Extract the [X, Y] coordinate from the center of the cell holding the provided text.  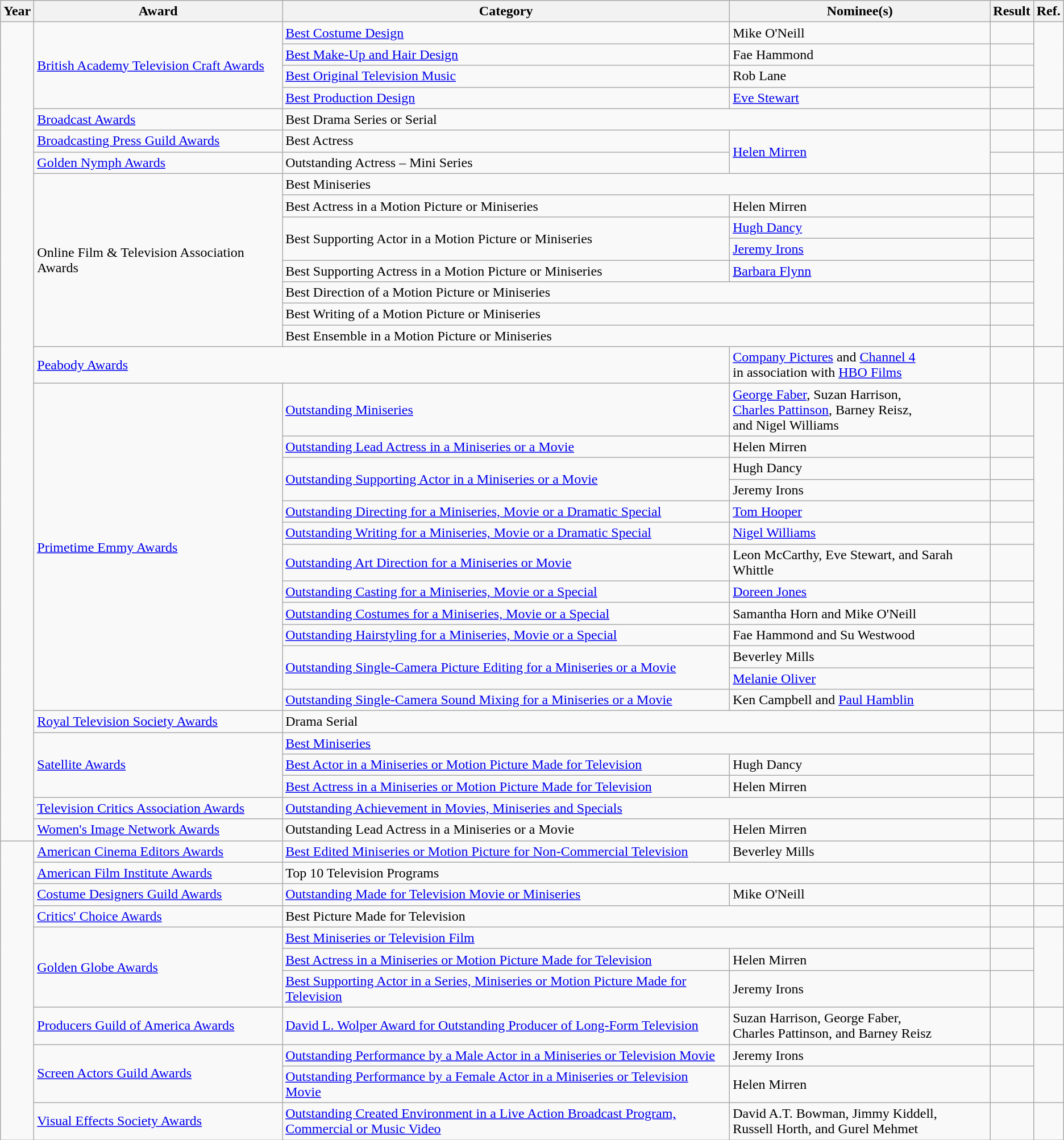
Best Drama Series or Serial [637, 119]
Year [17, 11]
Fae Hammond [860, 55]
Best Actress [506, 141]
Company Pictures and Channel 4 in association with HBO Films [860, 365]
Outstanding Achievement in Movies, Miniseries and Specials [637, 808]
Leon McCarthy, Eve Stewart, and Sarah Whittle [860, 563]
Melanie Oliver [860, 678]
Outstanding Performance by a Female Actor in a Miniseries or Television Movie [506, 1084]
Result [1012, 11]
American Cinema Editors Awards [158, 851]
Broadcasting Press Guild Awards [158, 141]
Outstanding Performance by a Male Actor in a Miniseries or Television Movie [506, 1055]
Visual Effects Society Awards [158, 1122]
Best Edited Miniseries or Motion Picture for Non-Commercial Television [506, 851]
Satellite Awards [158, 765]
Fae Hammond and Su Westwood [860, 635]
Screen Actors Guild Awards [158, 1074]
Tom Hooper [860, 511]
Best Costume Design [506, 33]
Outstanding Costumes for a Miniseries, Movie or a Special [506, 613]
Best Picture Made for Television [637, 916]
Outstanding Single-Camera Picture Editing for a Miniseries or a Movie [506, 667]
Nigel Williams [860, 533]
American Film Institute Awards [158, 873]
Television Critics Association Awards [158, 808]
Broadcast Awards [158, 119]
Royal Television Society Awards [158, 722]
Best Supporting Actress in a Motion Picture or Miniseries [506, 271]
Outstanding Made for Television Movie or Miniseries [506, 894]
Golden Globe Awards [158, 967]
Golden Nymph Awards [158, 163]
George Faber, Suzan Harrison, Charles Pattinson, Barney Reisz, and Nigel Williams [860, 410]
Eve Stewart [860, 98]
Best Miniseries or Television Film [637, 938]
Award [158, 11]
Ref. [1048, 11]
Outstanding Art Direction for a Miniseries or Movie [506, 563]
Outstanding Single-Camera Sound Mixing for a Miniseries or a Movie [506, 700]
Outstanding Supporting Actor in a Miniseries or a Movie [506, 479]
Ken Campbell and Paul Hamblin [860, 700]
Best Original Television Music [506, 76]
Outstanding Casting for a Miniseries, Movie or a Special [506, 592]
Best Supporting Actor in a Motion Picture or Miniseries [506, 238]
Costume Designers Guild Awards [158, 894]
Best Make-Up and Hair Design [506, 55]
Nominee(s) [860, 11]
British Academy Television Craft Awards [158, 65]
Best Direction of a Motion Picture or Miniseries [637, 293]
Best Production Design [506, 98]
Critics' Choice Awards [158, 916]
Outstanding Writing for a Miniseries, Movie or a Dramatic Special [506, 533]
Doreen Jones [860, 592]
Barbara Flynn [860, 271]
Online Film & Television Association Awards [158, 260]
Best Ensemble in a Motion Picture or Miniseries [637, 336]
Primetime Emmy Awards [158, 547]
David A.T. Bowman, Jimmy Kiddell, Russell Horth, and Gurel Mehmet [860, 1122]
Best Actor in a Miniseries or Motion Picture Made for Television [506, 765]
Best Actress in a Motion Picture or Miniseries [506, 206]
Top 10 Television Programs [637, 873]
Outstanding Hairstyling for a Miniseries, Movie or a Special [506, 635]
Best Writing of a Motion Picture or Miniseries [637, 314]
Samantha Horn and Mike O'Neill [860, 613]
Outstanding Miniseries [506, 410]
David L. Wolper Award for Outstanding Producer of Long-Form Television [506, 1025]
Producers Guild of America Awards [158, 1025]
Peabody Awards [382, 365]
Outstanding Actress – Mini Series [506, 163]
Outstanding Created Environment in a Live Action Broadcast Program, Commercial or Music Video [506, 1122]
Best Supporting Actor in a Series, Miniseries or Motion Picture Made for Television [506, 989]
Category [506, 11]
Outstanding Directing for a Miniseries, Movie or a Dramatic Special [506, 511]
Women's Image Network Awards [158, 830]
Suzan Harrison, George Faber, Charles Pattinson, and Barney Reisz [860, 1025]
Rob Lane [860, 76]
Drama Serial [637, 722]
